Search for the cell housing the specified text and yield its [X, Y] center coordinate. 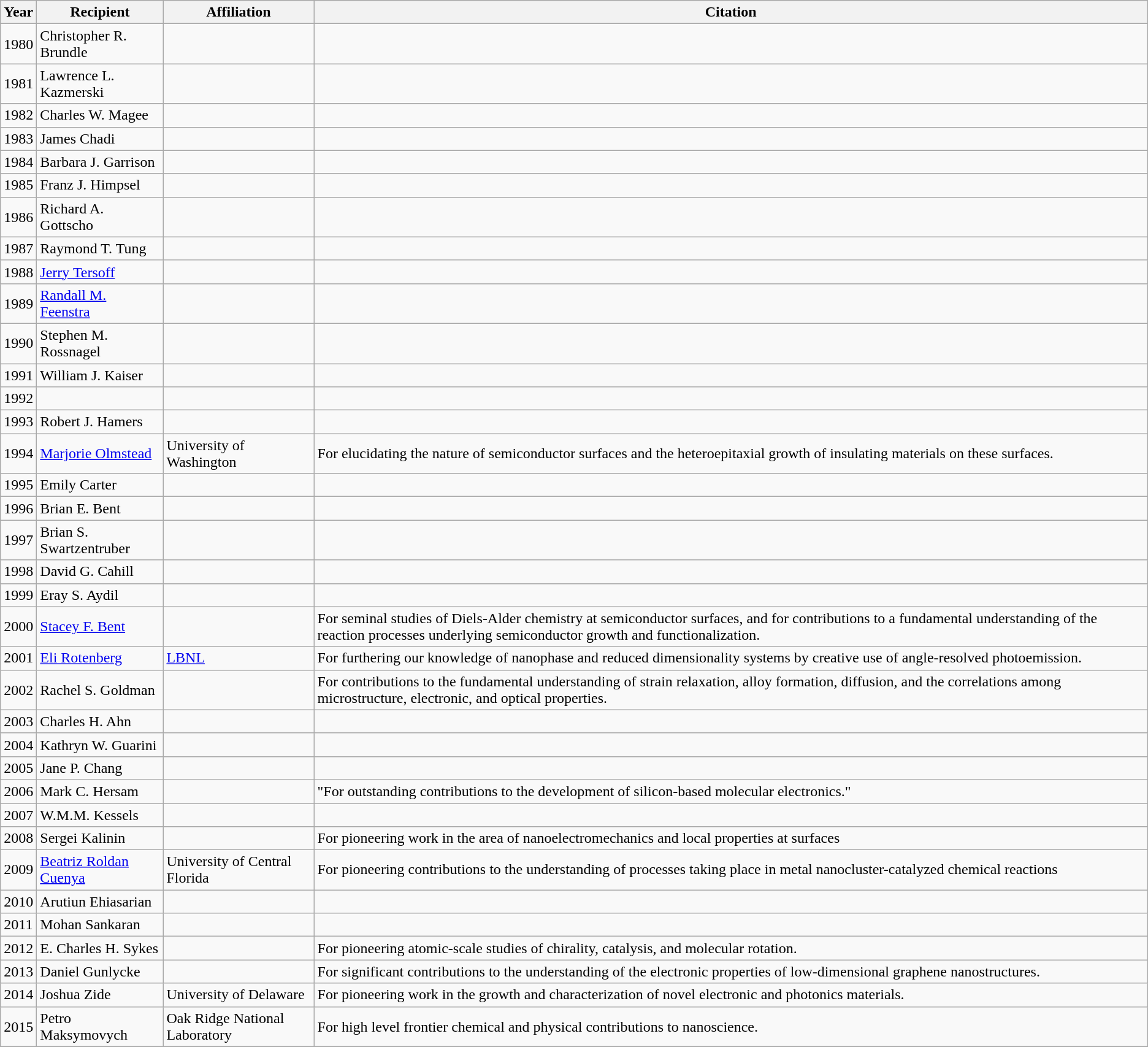
LBNL [239, 658]
Eray S. Aydil [100, 595]
E. Charles H. Sykes [100, 948]
University of Central Florida [239, 870]
Marjorie Olmstead [100, 454]
1985 [18, 185]
1987 [18, 248]
2002 [18, 689]
Mark C. Hersam [100, 791]
Brian E. Bent [100, 508]
David G. Cahill [100, 572]
2014 [18, 995]
1993 [18, 422]
2008 [18, 838]
For pioneering contributions to the understanding of processes taking place in metal nanocluster-catalyzed chemical reactions [731, 870]
University of Washington [239, 454]
2006 [18, 791]
Sergei Kalinin [100, 838]
Rachel S. Goldman [100, 689]
Affiliation [239, 12]
2010 [18, 902]
1991 [18, 375]
1988 [18, 272]
2005 [18, 768]
For pioneering work in the area of nanoelectromechanics and local properties at surfaces [731, 838]
1997 [18, 540]
Robert J. Hamers [100, 422]
Kathryn W. Guarini [100, 745]
Franz J. Himpsel [100, 185]
1999 [18, 595]
1983 [18, 139]
1981 [18, 83]
1998 [18, 572]
James Chadi [100, 139]
1990 [18, 343]
For pioneering atomic-scale studies of chirality, catalysis, and molecular rotation. [731, 948]
1982 [18, 115]
Daniel Gunlycke [100, 972]
University of Delaware [239, 995]
Lawrence L. Kazmerski [100, 83]
2000 [18, 627]
1980 [18, 44]
Year [18, 12]
Mohan Sankaran [100, 925]
Jane P. Chang [100, 768]
Stephen M. Rossnagel [100, 343]
For elucidating the nature of semiconductor surfaces and the heteroepitaxial growth of insulating materials on these surfaces. [731, 454]
Charles H. Ahn [100, 721]
1996 [18, 508]
2013 [18, 972]
2003 [18, 721]
Richard A. Gottscho [100, 217]
Christopher R. Brundle [100, 44]
1995 [18, 485]
Arutiun Ehiasarian [100, 902]
2012 [18, 948]
Charles W. Magee [100, 115]
2015 [18, 1027]
Recipient [100, 12]
2009 [18, 870]
2004 [18, 745]
2007 [18, 815]
Stacey F. Bent [100, 627]
Brian S. Swartzentruber [100, 540]
Randall M. Feenstra [100, 303]
1986 [18, 217]
Joshua Zide [100, 995]
Barbara J. Garrison [100, 162]
For high level frontier chemical and physical contributions to nanoscience. [731, 1027]
"For outstanding contributions to the development of silicon-based molecular electronics." [731, 791]
Emily Carter [100, 485]
1992 [18, 399]
Oak Ridge National Laboratory [239, 1027]
Citation [731, 12]
1994 [18, 454]
1989 [18, 303]
2001 [18, 658]
William J. Kaiser [100, 375]
1984 [18, 162]
For significant contributions to the understanding of the electronic properties of low-dimensional graphene nanostructures. [731, 972]
Beatriz Roldan Cuenya [100, 870]
Raymond T. Tung [100, 248]
W.M.M. Kessels [100, 815]
For furthering our knowledge of nanophase and reduced dimensionality systems by creative use of angle-resolved photoemission. [731, 658]
For pioneering work in the growth and characterization of novel electronic and photonics materials. [731, 995]
Petro Maksymovych [100, 1027]
Eli Rotenberg [100, 658]
2011 [18, 925]
Jerry Tersoff [100, 272]
